Scan for the cell matching the given text and deliver its (x, y) coordinate at center. 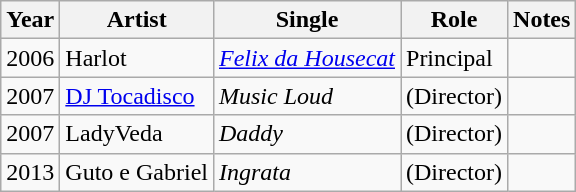
Artist (137, 20)
Guto e Gabriel (137, 172)
Notes (542, 20)
2006 (30, 58)
Daddy (306, 134)
Role (454, 20)
Harlot (137, 58)
LadyVeda (137, 134)
Ingrata (306, 172)
Principal (454, 58)
2013 (30, 172)
Music Loud (306, 96)
Single (306, 20)
Felix da Housecat (306, 58)
DJ Tocadisco (137, 96)
Year (30, 20)
